Extract the [X, Y] coordinate from the center of the cell holding the provided text.  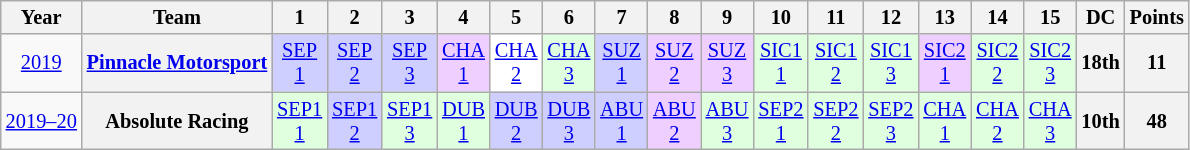
DUB2 [516, 121]
SEP13 [410, 121]
5 [516, 17]
8 [674, 17]
ABU3 [728, 121]
SEP11 [300, 121]
3 [410, 17]
10 [780, 17]
Team [177, 17]
DC [1101, 17]
SIC12 [836, 63]
2019 [42, 63]
7 [622, 17]
Pinnacle Motorsport [177, 63]
SIC22 [998, 63]
10th [1101, 121]
SIC21 [944, 63]
SEP22 [836, 121]
SUZ1 [622, 63]
DUB1 [464, 121]
2 [354, 17]
Absolute Racing [177, 121]
SIC23 [1050, 63]
SEP21 [780, 121]
SEP12 [354, 121]
9 [728, 17]
13 [944, 17]
Points [1157, 17]
DUB3 [570, 121]
18th [1101, 63]
6 [570, 17]
SIC11 [780, 63]
48 [1157, 121]
SIC13 [890, 63]
SUZ3 [728, 63]
SEP23 [890, 121]
ABU2 [674, 121]
ABU1 [622, 121]
14 [998, 17]
SEP1 [300, 63]
4 [464, 17]
1 [300, 17]
12 [890, 17]
SEP2 [354, 63]
2019–20 [42, 121]
SEP3 [410, 63]
Year [42, 17]
15 [1050, 17]
SUZ2 [674, 63]
